Detect which cell encompasses the target text, then output its (X, Y) center coordinate. 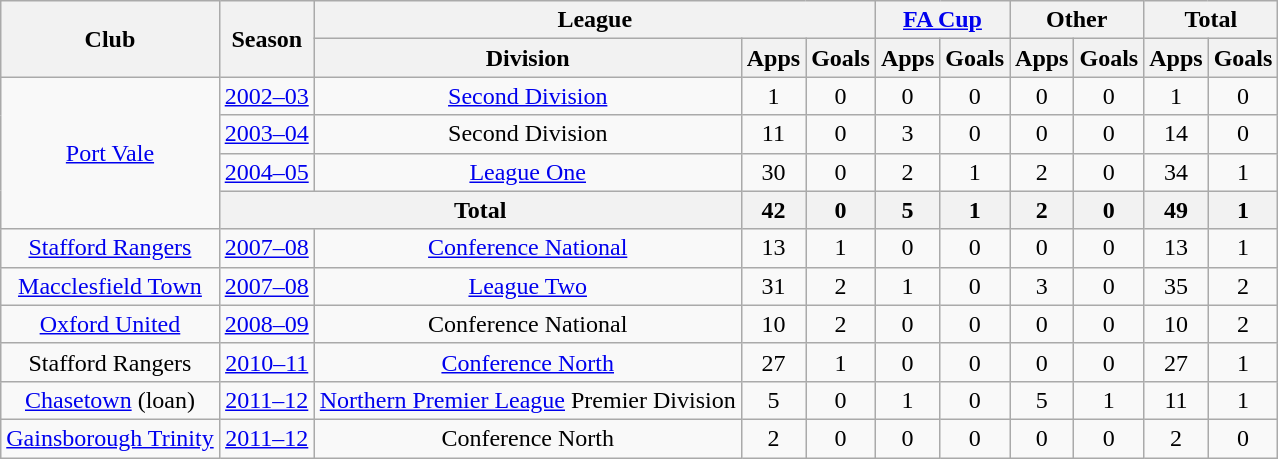
2008–09 (266, 324)
Other (1077, 20)
FA Cup (942, 20)
2002–03 (266, 96)
30 (773, 172)
35 (1176, 286)
2004–05 (266, 172)
42 (773, 210)
2010–11 (266, 362)
Northern Premier League Premier Division (528, 400)
14 (1176, 134)
Season (266, 39)
Port Vale (110, 153)
34 (1176, 172)
League One (528, 172)
Club (110, 39)
Division (528, 58)
Macclesfield Town (110, 286)
31 (773, 286)
League (594, 20)
2003–04 (266, 134)
Chasetown (loan) (110, 400)
Gainsborough Trinity (110, 438)
Oxford United (110, 324)
League Two (528, 286)
49 (1176, 210)
